Capture the cell that displays the provided text and extract its (X, Y) central coordinate. 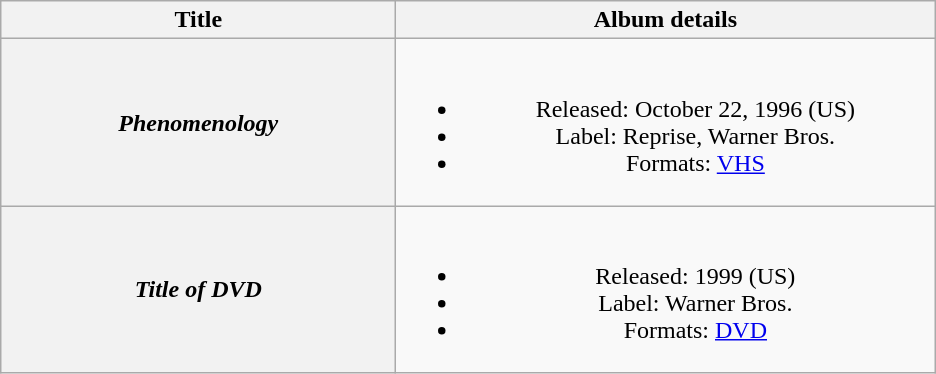
Album details (666, 20)
Phenomenology (198, 122)
Title of DVD (198, 290)
Released: October 22, 1996 (US)Label: Reprise, Warner Bros.Formats: VHS (666, 122)
Title (198, 20)
Released: 1999 (US)Label: Warner Bros.Formats: DVD (666, 290)
